From the cell containing the given text, extract its center point as (x, y) coordinate. 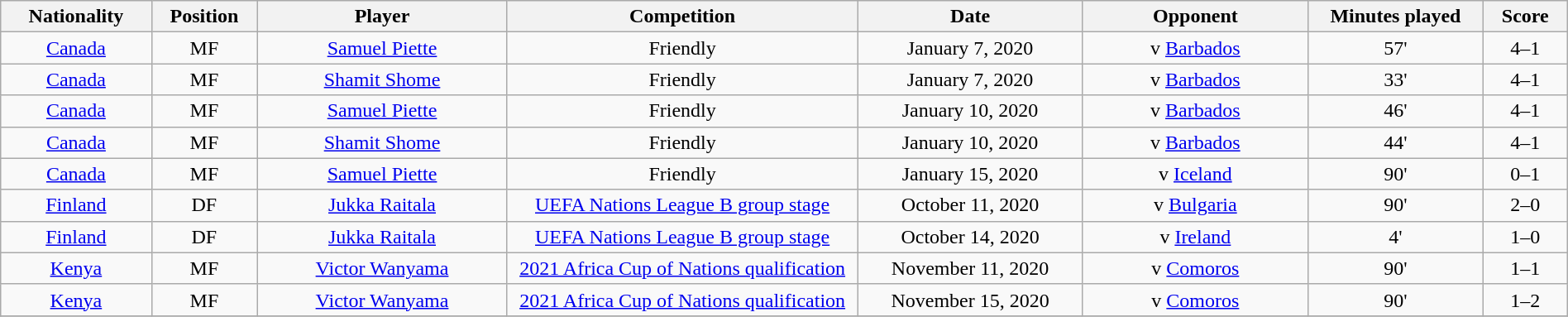
1–0 (1525, 237)
Position (204, 17)
Competition (682, 17)
November 11, 2020 (970, 268)
57' (1396, 48)
1–2 (1525, 300)
v Bulgaria (1195, 205)
Score (1525, 17)
November 15, 2020 (970, 300)
October 11, 2020 (970, 205)
Date (970, 17)
2–0 (1525, 205)
1–1 (1525, 268)
46' (1396, 111)
Nationality (76, 17)
Opponent (1195, 17)
4' (1396, 237)
October 14, 2020 (970, 237)
v Ireland (1195, 237)
33' (1396, 79)
v Iceland (1195, 174)
Minutes played (1396, 17)
0–1 (1525, 174)
44' (1396, 142)
January 15, 2020 (970, 174)
Player (382, 17)
